Identify which cell holds the provided text, then report its [X, Y] central coordinate. 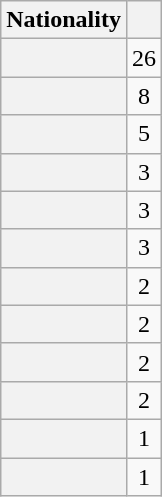
26 [144, 58]
5 [144, 134]
Nationality [64, 20]
8 [144, 96]
